Extract the [X, Y] coordinate from the center of the cell holding the provided text.  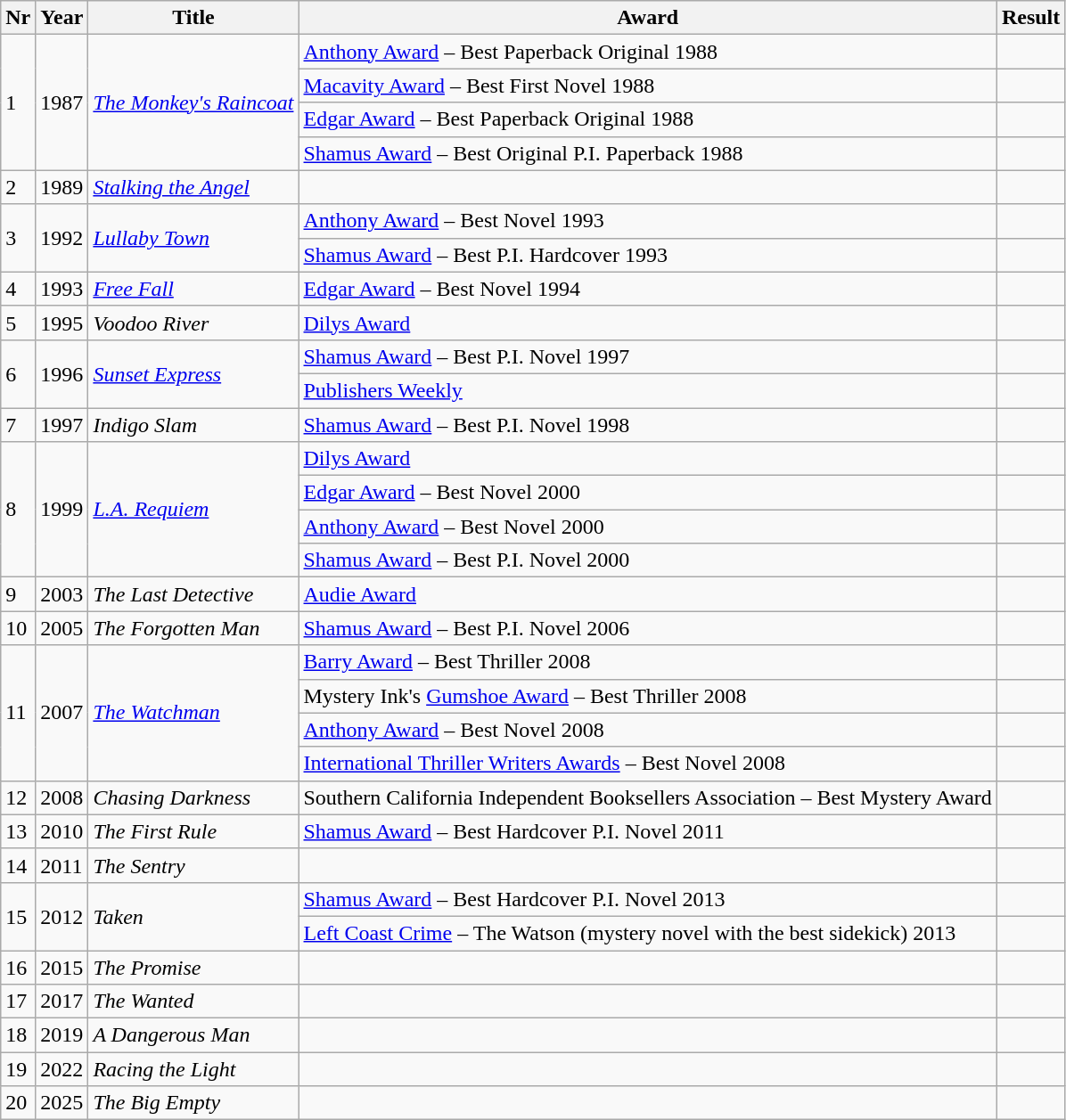
Edgar Award – Best Novel 2000 [647, 493]
7 [18, 425]
2005 [62, 628]
Anthony Award – Best Novel 2008 [647, 730]
The Wanted [193, 1001]
Nr [18, 18]
Shamus Award – Best P.I. Novel 1997 [647, 356]
1997 [62, 425]
1 [18, 102]
Mystery Ink's Gumshoe Award – Best Thriller 2008 [647, 696]
The Sentry [193, 865]
5 [18, 323]
9 [18, 594]
Result [1030, 18]
Shamus Award – Best P.I. Hardcover 1993 [647, 255]
Year [62, 18]
Sunset Express [193, 373]
19 [18, 1069]
The Forgotten Man [193, 628]
L.A. Requiem [193, 510]
6 [18, 373]
8 [18, 510]
2008 [62, 797]
Audie Award [647, 594]
1989 [62, 187]
Southern California Independent Booksellers Association – Best Mystery Award [647, 797]
Shamus Award – Best P.I. Novel 2006 [647, 628]
15 [18, 916]
Lullaby Town [193, 238]
The Monkey's Raincoat [193, 102]
Indigo Slam [193, 425]
1995 [62, 323]
17 [18, 1001]
2022 [62, 1069]
12 [18, 797]
Taken [193, 916]
1999 [62, 510]
16 [18, 967]
2012 [62, 916]
Shamus Award – Best Hardcover P.I. Novel 2013 [647, 899]
10 [18, 628]
20 [18, 1103]
1993 [62, 289]
Racing the Light [193, 1069]
Title [193, 18]
Anthony Award – Best Novel 1993 [647, 221]
2003 [62, 594]
Edgar Award – Best Paperback Original 1988 [647, 119]
1987 [62, 102]
The Last Detective [193, 594]
Left Coast Crime – The Watson (mystery novel with the best sidekick) 2013 [647, 933]
13 [18, 831]
18 [18, 1035]
The First Rule [193, 831]
Shamus Award – Best Hardcover P.I. Novel 2011 [647, 831]
Publishers Weekly [647, 390]
1996 [62, 373]
Chasing Darkness [193, 797]
2019 [62, 1035]
Shamus Award – Best P.I. Novel 1998 [647, 425]
2010 [62, 831]
Award [647, 18]
The Big Empty [193, 1103]
11 [18, 713]
2025 [62, 1103]
2017 [62, 1001]
Barry Award – Best Thriller 2008 [647, 662]
The Watchman [193, 713]
International Thriller Writers Awards – Best Novel 2008 [647, 764]
Shamus Award – Best P.I. Novel 2000 [647, 560]
A Dangerous Man [193, 1035]
Shamus Award – Best Original P.I. Paperback 1988 [647, 153]
2011 [62, 865]
4 [18, 289]
The Promise [193, 967]
Edgar Award – Best Novel 1994 [647, 289]
Macavity Award – Best First Novel 1988 [647, 86]
14 [18, 865]
3 [18, 238]
2 [18, 187]
2015 [62, 967]
Stalking the Angel [193, 187]
1992 [62, 238]
Voodoo River [193, 323]
Anthony Award – Best Novel 2000 [647, 527]
Anthony Award – Best Paperback Original 1988 [647, 52]
2007 [62, 713]
Free Fall [193, 289]
